Provide the (x, y) coordinate of the cell's center where the given text is located.  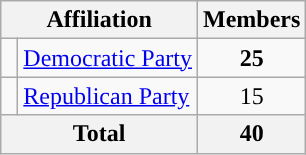
Members (251, 20)
40 (251, 134)
Republican Party (108, 96)
15 (251, 96)
Total (100, 134)
Democratic Party (108, 58)
Affiliation (100, 20)
25 (251, 58)
